From the cell containing the given text, extract its center point as [X, Y] coordinate. 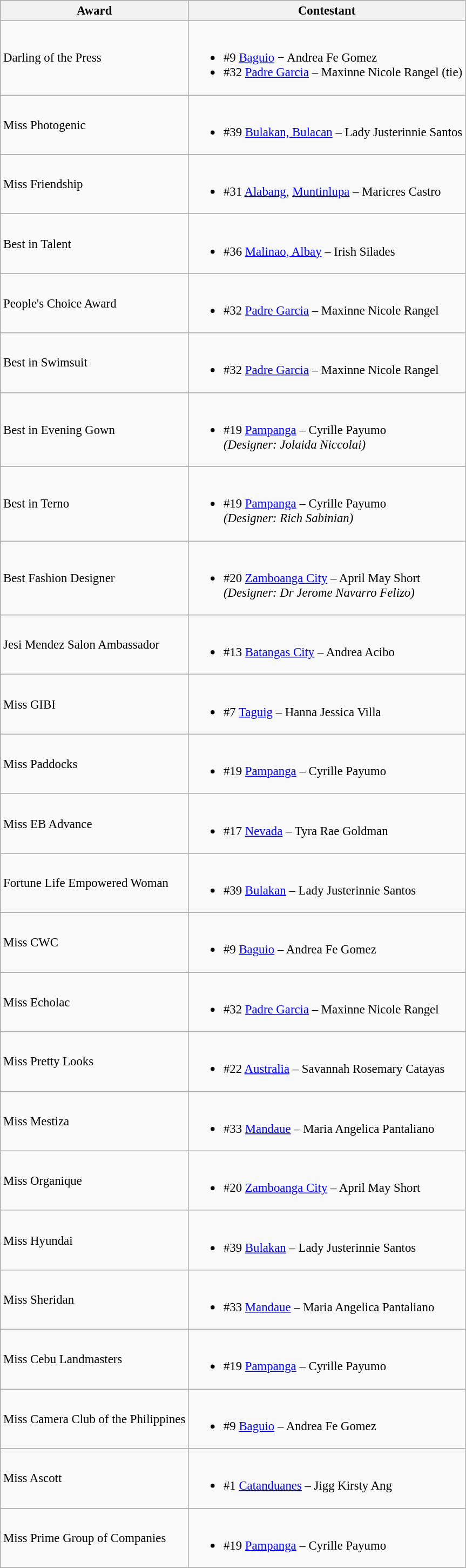
Best in Terno [94, 504]
Miss GIBI [94, 704]
#20 Zamboanga City – April May Short [327, 1180]
Miss Hyundai [94, 1240]
Miss Camera Club of the Philippines [94, 1419]
Fortune Life Empowered Woman [94, 883]
#36 Malinao, Albay – Irish Silades [327, 244]
Miss Organique [94, 1180]
#1 Catanduanes – Jigg Kirsty Ang [327, 1478]
#13 Batangas City – Andrea Acibo [327, 645]
Jesi Mendez Salon Ambassador [94, 645]
Best in Swimsuit [94, 363]
Best in Talent [94, 244]
Miss Cebu Landmasters [94, 1359]
Miss Paddocks [94, 764]
#7 Taguig – Hanna Jessica Villa [327, 704]
Best in Evening Gown [94, 429]
Miss CWC [94, 943]
Miss Sheridan [94, 1300]
Miss Friendship [94, 184]
People's Choice Award [94, 303]
#19 Pampanga – Cyrille Payumo(Designer: Rich Sabinian) [327, 504]
#31 Alabang, Muntinlupa – Maricres Castro [327, 184]
Miss Photogenic [94, 125]
Miss Ascott [94, 1478]
#9 Baguio − Andrea Fe Gomez#32 Padre Garcia – Maxinne Nicole Rangel (tie) [327, 58]
Contestant [327, 11]
#17 Nevada – Tyra Rae Goldman [327, 823]
#22 Australia – Savannah Rosemary Catayas [327, 1062]
Best Fashion Designer [94, 578]
#19 Pampanga – Cyrille Payumo(Designer: Jolaida Niccolai) [327, 429]
Miss EB Advance [94, 823]
Darling of the Press [94, 58]
Miss Prime Group of Companies [94, 1538]
Award [94, 11]
#39 Bulakan, Bulacan – Lady Justerinnie Santos [327, 125]
Miss Pretty Looks [94, 1062]
#20 Zamboanga City – April May Short(Designer: Dr Jerome Navarro Felizo) [327, 578]
Miss Echolac [94, 1002]
Miss Mestiza [94, 1121]
